Extract the (X, Y) coordinate from the center of the cell holding the provided text.  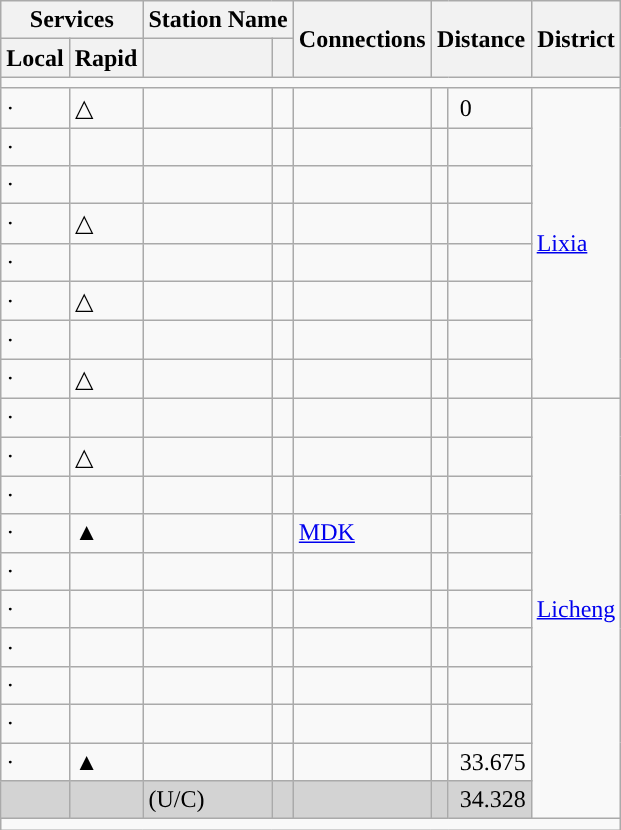
(U/C) (208, 800)
Lixia (576, 243)
33.675 (490, 761)
District (576, 39)
Local (35, 58)
Services (72, 20)
Distance (481, 39)
34.328 (490, 800)
Station Name (218, 20)
Connections (362, 39)
MDK (362, 533)
0 (490, 108)
Licheng (576, 608)
Rapid (106, 58)
